Return (X, Y) of the center of cell containing provided text 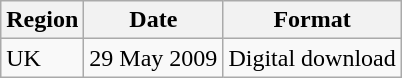
29 May 2009 (154, 58)
Date (154, 20)
Digital download (312, 58)
Format (312, 20)
Region (42, 20)
UK (42, 58)
